Capture the cell that displays the provided text and extract its (x, y) central coordinate. 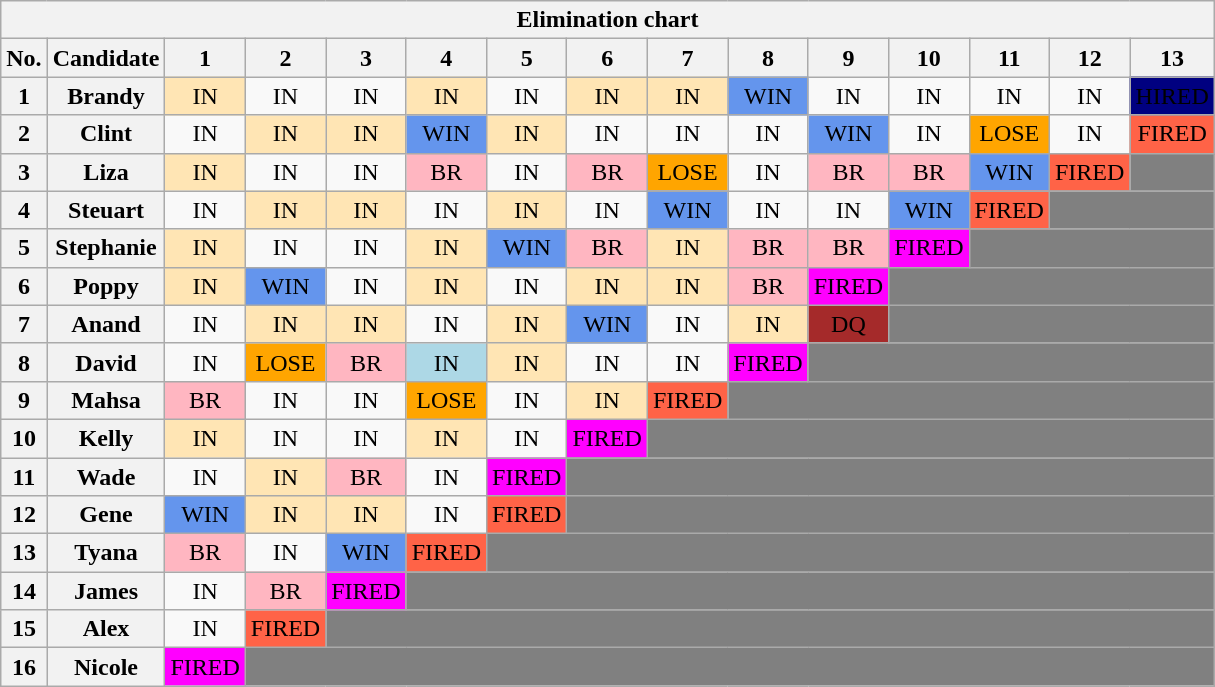
14 (24, 591)
Elimination chart (608, 20)
Alex (106, 629)
Nicole (106, 667)
Stephanie (106, 248)
Clint (106, 134)
Mahsa (106, 400)
15 (24, 629)
Brandy (106, 96)
16 (24, 667)
Anand (106, 324)
Candidate (106, 58)
Gene (106, 515)
James (106, 591)
David (106, 362)
Poppy (106, 286)
No. (24, 58)
Liza (106, 172)
HIRED (1172, 96)
Wade (106, 477)
Steuart (106, 210)
Tyana (106, 553)
Kelly (106, 438)
DQ (848, 324)
